Return [x, y] of the center of cell containing provided text 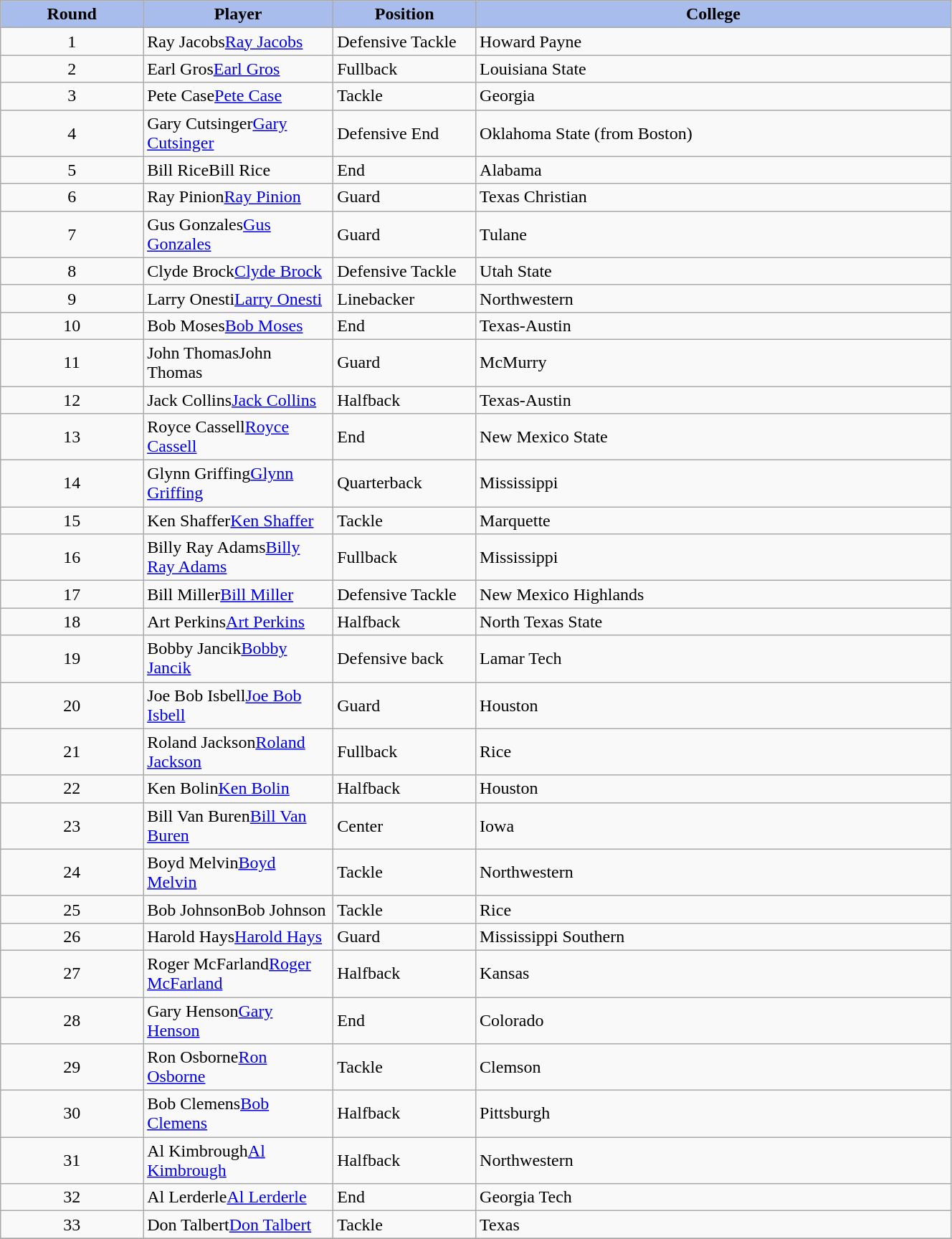
3 [72, 96]
McMurry [714, 363]
25 [72, 909]
27 [72, 974]
26 [72, 936]
Clyde BrockClyde Brock [238, 271]
24 [72, 872]
Marquette [714, 521]
32 [72, 1197]
New Mexico Highlands [714, 594]
Ken ShafferKen Shaffer [238, 521]
Ray PinionRay Pinion [238, 197]
16 [72, 558]
1 [72, 42]
Texas Christian [714, 197]
Lamar Tech [714, 658]
Center [404, 826]
Bob JohnsonBob Johnson [238, 909]
Don TalbertDon Talbert [238, 1225]
31 [72, 1160]
6 [72, 197]
Roger McFarlandRoger McFarland [238, 974]
Pittsburgh [714, 1114]
Ken BolinKen Bolin [238, 789]
Iowa [714, 826]
Clemson [714, 1067]
Texas [714, 1225]
7 [72, 234]
20 [72, 706]
Georgia [714, 96]
11 [72, 363]
29 [72, 1067]
Gary HensonGary Henson [238, 1020]
College [714, 14]
Royce CassellRoyce Cassell [238, 437]
Larry OnestiLarry Onesti [238, 298]
Gary CutsingerGary Cutsinger [238, 133]
Oklahoma State (from Boston) [714, 133]
Alabama [714, 170]
13 [72, 437]
Ray JacobsRay Jacobs [238, 42]
Defensive back [404, 658]
Boyd MelvinBoyd Melvin [238, 872]
30 [72, 1114]
Howard Payne [714, 42]
21 [72, 751]
17 [72, 594]
Billy Ray AdamsBilly Ray Adams [238, 558]
Joe Bob IsbellJoe Bob Isbell [238, 706]
Bob MosesBob Moses [238, 326]
Louisiana State [714, 69]
8 [72, 271]
Pete CasePete Case [238, 96]
Gus GonzalesGus Gonzales [238, 234]
2 [72, 69]
Bill Van BurenBill Van Buren [238, 826]
Position [404, 14]
33 [72, 1225]
Kansas [714, 974]
Utah State [714, 271]
New Mexico State [714, 437]
28 [72, 1020]
Mississippi Southern [714, 936]
Bill RiceBill Rice [238, 170]
23 [72, 826]
12 [72, 399]
Al LerderleAl Lerderle [238, 1197]
Art PerkinsArt Perkins [238, 622]
4 [72, 133]
18 [72, 622]
Player [238, 14]
Bob ClemensBob Clemens [238, 1114]
5 [72, 170]
Ron OsborneRon Osborne [238, 1067]
Earl GrosEarl Gros [238, 69]
10 [72, 326]
19 [72, 658]
Georgia Tech [714, 1197]
Defensive End [404, 133]
14 [72, 483]
9 [72, 298]
Round [72, 14]
Roland JacksonRoland Jackson [238, 751]
Bobby JancikBobby Jancik [238, 658]
Bill MillerBill Miller [238, 594]
22 [72, 789]
Quarterback [404, 483]
Colorado [714, 1020]
Tulane [714, 234]
Linebacker [404, 298]
Jack CollinsJack Collins [238, 399]
John ThomasJohn Thomas [238, 363]
Harold HaysHarold Hays [238, 936]
15 [72, 521]
North Texas State [714, 622]
Glynn GriffingGlynn Griffing [238, 483]
Al KimbroughAl Kimbrough [238, 1160]
